Identify which cell holds the provided text, then report its (X, Y) central coordinate. 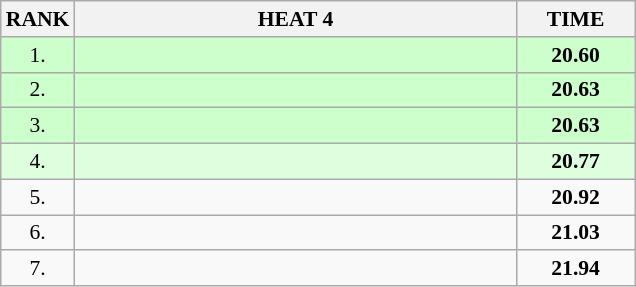
1. (38, 55)
4. (38, 162)
20.92 (576, 197)
21.94 (576, 269)
HEAT 4 (295, 19)
RANK (38, 19)
TIME (576, 19)
21.03 (576, 233)
2. (38, 90)
20.60 (576, 55)
20.77 (576, 162)
5. (38, 197)
6. (38, 233)
7. (38, 269)
3. (38, 126)
